Find where the given text appears and provide that cell's center as (X, Y) coordinate. 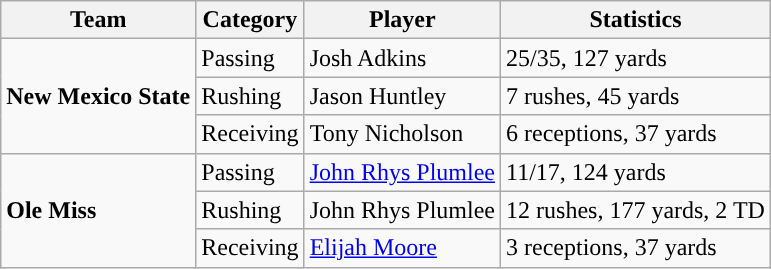
Tony Nicholson (402, 134)
Player (402, 20)
Category (250, 20)
Statistics (636, 20)
Jason Huntley (402, 96)
7 rushes, 45 yards (636, 96)
Ole Miss (98, 210)
6 receptions, 37 yards (636, 134)
3 receptions, 37 yards (636, 248)
11/17, 124 yards (636, 172)
25/35, 127 yards (636, 58)
Team (98, 20)
12 rushes, 177 yards, 2 TD (636, 210)
Josh Adkins (402, 58)
Elijah Moore (402, 248)
New Mexico State (98, 96)
